Find where the given text appears and provide that cell's center as [X, Y] coordinate. 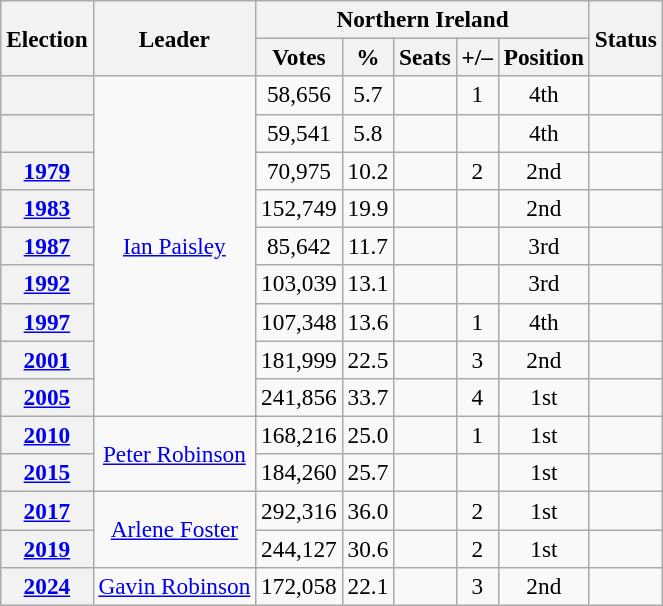
36.0 [368, 510]
Leader [174, 38]
2005 [47, 397]
1979 [47, 170]
1997 [47, 322]
184,260 [299, 473]
2001 [47, 359]
292,316 [299, 510]
241,856 [299, 397]
11.7 [368, 246]
2024 [47, 586]
2015 [47, 473]
Position [544, 57]
+/– [477, 57]
85,642 [299, 246]
70,975 [299, 170]
Seats [426, 57]
107,348 [299, 322]
Election [47, 38]
Northern Ireland [423, 19]
25.7 [368, 473]
19.9 [368, 208]
13.1 [368, 284]
1992 [47, 284]
59,541 [299, 133]
25.0 [368, 435]
22.5 [368, 359]
58,656 [299, 95]
13.6 [368, 322]
5.7 [368, 95]
244,127 [299, 548]
30.6 [368, 548]
1983 [47, 208]
5.8 [368, 133]
Peter Robinson [174, 454]
181,999 [299, 359]
Gavin Robinson [174, 586]
10.2 [368, 170]
172,058 [299, 586]
Votes [299, 57]
152,749 [299, 208]
103,039 [299, 284]
1987 [47, 246]
Arlene Foster [174, 529]
168,216 [299, 435]
% [368, 57]
Status [626, 38]
2017 [47, 510]
33.7 [368, 397]
4 [477, 397]
2019 [47, 548]
2010 [47, 435]
Ian Paisley [174, 246]
22.1 [368, 586]
